Output the (x, y) coordinate of the center of the cell containing the given text.  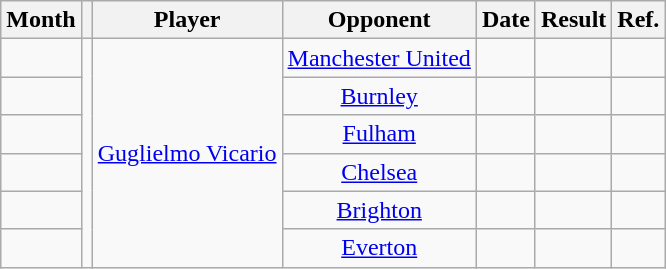
Opponent (379, 20)
Manchester United (379, 58)
Month (41, 20)
Player (187, 20)
Guglielmo Vicario (187, 153)
Date (506, 20)
Chelsea (379, 172)
Brighton (379, 210)
Everton (379, 248)
Burnley (379, 96)
Fulham (379, 134)
Result (573, 20)
Ref. (638, 20)
